Search for the cell housing the specified text and yield its (x, y) center coordinate. 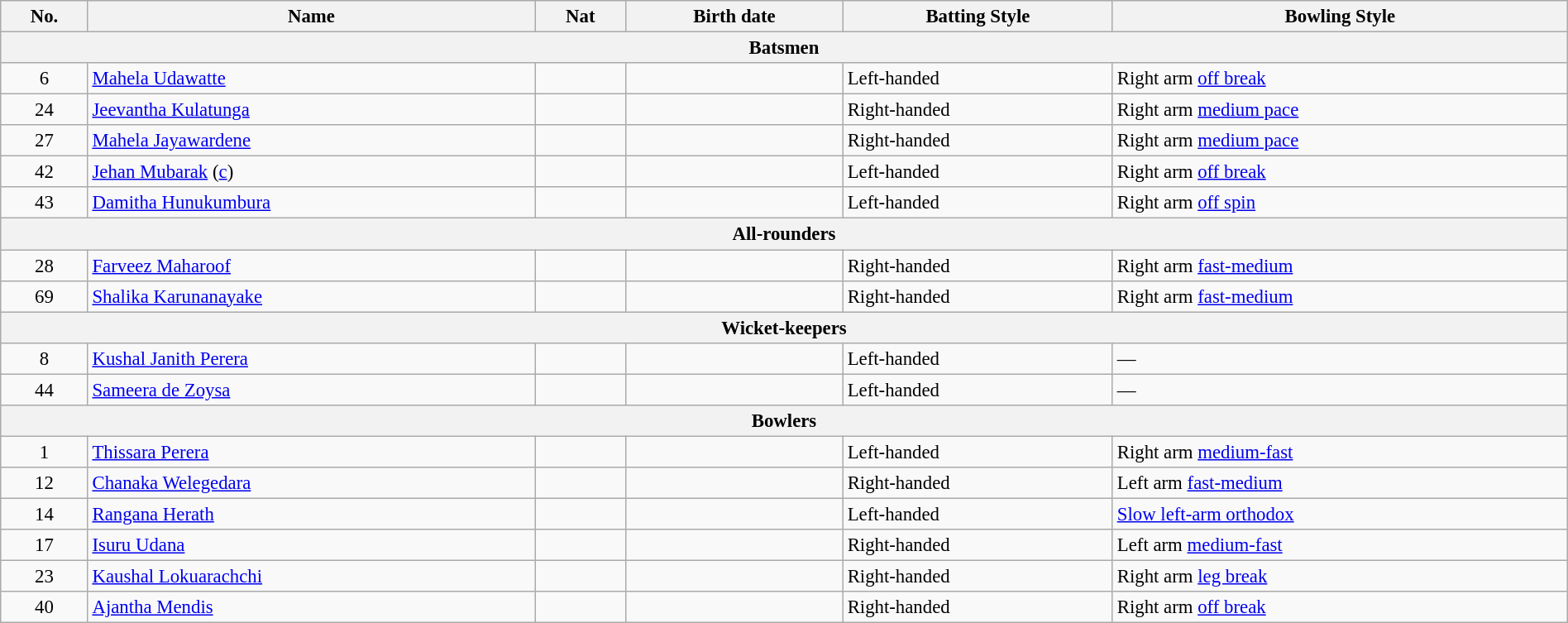
69 (45, 296)
Isuru Udana (311, 545)
Batsmen (784, 48)
44 (45, 390)
Right arm leg break (1340, 577)
All-rounders (784, 234)
Kushal Janith Perera (311, 358)
Bowlers (784, 421)
Slow left-arm orthodox (1340, 514)
27 (45, 141)
6 (45, 79)
Left arm fast-medium (1340, 483)
12 (45, 483)
Chanaka Welegedara (311, 483)
Sameera de Zoysa (311, 390)
Damitha Hunukumbura (311, 203)
Name (311, 17)
Jehan Mubarak (c) (311, 172)
14 (45, 514)
Mahela Jayawardene (311, 141)
No. (45, 17)
Shalika Karunanayake (311, 296)
40 (45, 607)
Thissara Perera (311, 452)
Wicket-keepers (784, 328)
Farveez Maharoof (311, 266)
Right arm medium-fast (1340, 452)
Nat (581, 17)
1 (45, 452)
Batting Style (978, 17)
28 (45, 266)
Rangana Herath (311, 514)
17 (45, 545)
Bowling Style (1340, 17)
8 (45, 358)
Mahela Udawatte (311, 79)
Ajantha Mendis (311, 607)
Left arm medium-fast (1340, 545)
43 (45, 203)
24 (45, 110)
23 (45, 577)
Kaushal Lokuarachchi (311, 577)
Birth date (734, 17)
Right arm off spin (1340, 203)
42 (45, 172)
Jeevantha Kulatunga (311, 110)
